Identify which cell holds the provided text, then report its [x, y] central coordinate. 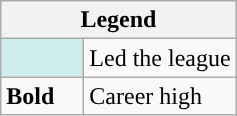
Led the league [160, 58]
Bold [42, 96]
Legend [118, 20]
Career high [160, 96]
